Locate the cell with the specified text and output its (x, y) center coordinate. 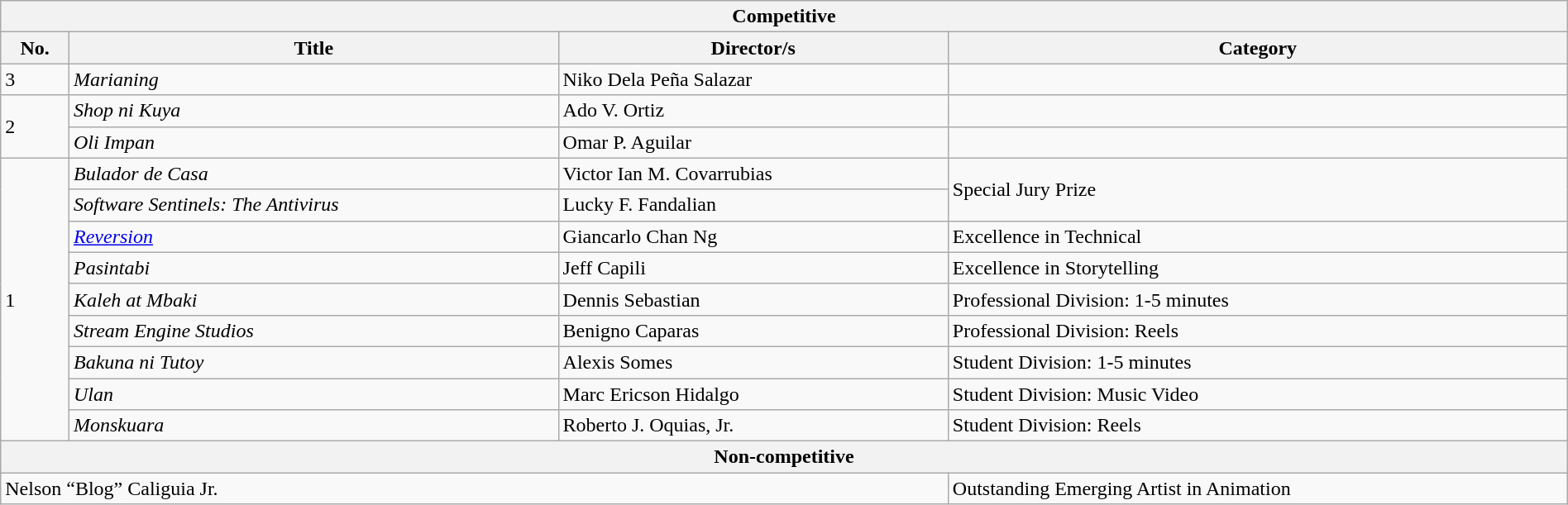
Professional Division: Reels (1257, 331)
Non-competitive (784, 457)
1 (35, 299)
Excellence in Storytelling (1257, 268)
Software Sentinels: The Antivirus (314, 205)
Monskuara (314, 426)
Lucky F. Fandalian (753, 205)
Reversion (314, 236)
Bakuna ni Tutoy (314, 362)
Student Division: Music Video (1257, 394)
Roberto J. Oquias, Jr. (753, 426)
Nelson “Blog” Caliguia Jr. (475, 488)
Student Division: Reels (1257, 426)
Stream Engine Studios (314, 331)
Marianing (314, 79)
Kaleh at Mbaki (314, 299)
Title (314, 48)
2 (35, 126)
Pasintabi (314, 268)
Special Jury Prize (1257, 189)
Outstanding Emerging Artist in Animation (1257, 488)
Competitive (784, 17)
Excellence in Technical (1257, 236)
Oli Impan (314, 142)
Shop ni Kuya (314, 111)
Dennis Sebastian (753, 299)
Marc Ericson Hidalgo (753, 394)
Ado V. Ortiz (753, 111)
Student Division: 1-5 minutes (1257, 362)
Alexis Somes (753, 362)
Giancarlo Chan Ng (753, 236)
Bulador de Casa (314, 174)
Jeff Capili (753, 268)
No. (35, 48)
Ulan (314, 394)
Benigno Caparas (753, 331)
Professional Division: 1-5 minutes (1257, 299)
3 (35, 79)
Omar P. Aguilar (753, 142)
Niko Dela Peña Salazar (753, 79)
Director/s (753, 48)
Victor Ian M. Covarrubias (753, 174)
Category (1257, 48)
